Determine the [X, Y] coordinate at the center of the cell enclosing the given text.  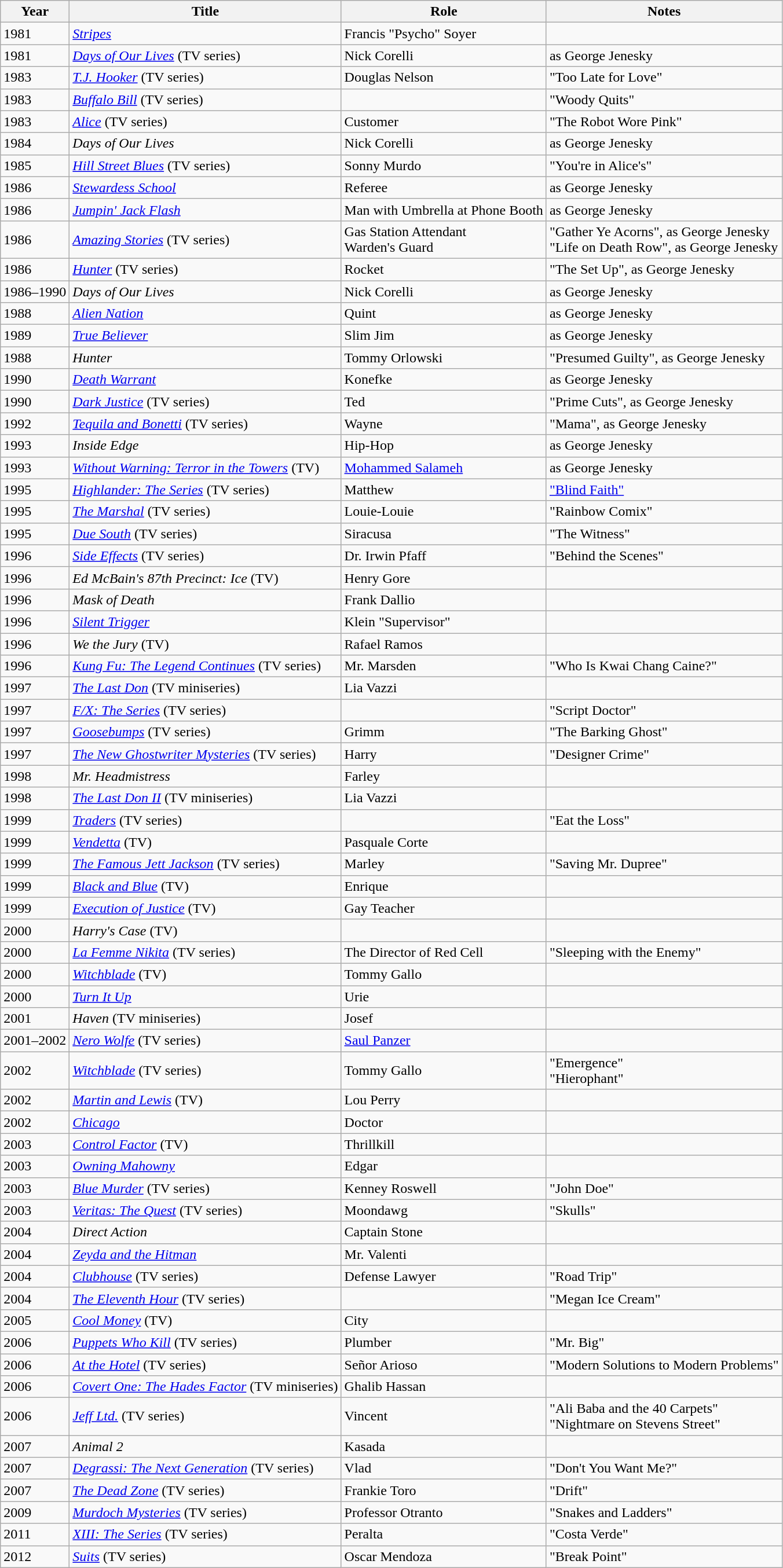
Title [205, 12]
"You're in Alice's" [664, 166]
"Eat the Loss" [664, 820]
Ed McBain's 87th Precinct: Ice (TV) [205, 578]
Saul Panzer [444, 1041]
At the Hotel (TV series) [205, 1364]
"Behind the Scenes" [664, 556]
Without Warning: Terror in the Towers (TV) [205, 468]
2009 [35, 1512]
F/X: The Series (TV series) [205, 710]
Dark Justice (TV series) [205, 402]
"Script Doctor" [664, 710]
Blue Murder (TV series) [205, 1188]
Haven (TV miniseries) [205, 1019]
Mohammed Salameh [444, 468]
Referee [444, 188]
The Marshal (TV series) [205, 512]
Dr. Irwin Pfaff [444, 556]
Señor Arioso [444, 1364]
Degrassi: The Next Generation (TV series) [205, 1468]
1989 [35, 336]
The Eleventh Hour (TV series) [205, 1298]
Professor Otranto [444, 1512]
We the Jury (TV) [205, 644]
1992 [35, 424]
Days of Our Lives (TV series) [205, 56]
Grimm [444, 732]
Customer [444, 122]
Animal 2 [205, 1446]
"Blind Faith" [664, 490]
Puppets Who Kill (TV series) [205, 1342]
Chicago [205, 1122]
Witchblade (TV series) [205, 1071]
Marley [444, 864]
Kung Fu: The Legend Continues (TV series) [205, 666]
"Saving Mr. Dupree" [664, 864]
Kenney Roswell [444, 1188]
1984 [35, 144]
"Megan Ice Cream" [664, 1298]
La Femme Nikita (TV series) [205, 952]
Rafael Ramos [444, 644]
Hill Street Blues (TV series) [205, 166]
"Modern Solutions to Modern Problems" [664, 1364]
Pasquale Corte [444, 842]
City [444, 1320]
Jeff Ltd. (TV series) [205, 1417]
Enrique [444, 886]
"Break Point" [664, 1556]
Siracusa [444, 534]
Veritas: The Quest (TV series) [205, 1210]
Zeyda and the Hitman [205, 1254]
Stewardess School [205, 188]
"Road Trip" [664, 1276]
Quint [444, 314]
Harry's Case (TV) [205, 930]
Edgar [444, 1166]
Francis "Psycho" Soyer [444, 34]
Control Factor (TV) [205, 1144]
Nero Wolfe (TV series) [205, 1041]
Amazing Stories (TV series) [205, 240]
Black and Blue (TV) [205, 886]
The Famous Jett Jackson (TV series) [205, 864]
Mask of Death [205, 600]
XIII: The Series (TV series) [205, 1534]
Traders (TV series) [205, 820]
"The Robot Wore Pink" [664, 122]
"Skulls" [664, 1210]
Captain Stone [444, 1232]
"The Set Up", as George Jenesky [664, 269]
Defense Lawyer [444, 1276]
Goosebumps (TV series) [205, 732]
Cool Money (TV) [205, 1320]
"Ali Baba and the 40 Carpets""Nightmare on Stevens Street" [664, 1417]
Oscar Mendoza [444, 1556]
"Emergence""Hierophant" [664, 1071]
"Too Late for Love" [664, 78]
Louie-Louie [444, 512]
Suits (TV series) [205, 1556]
2001 [35, 1019]
Highlander: The Series (TV series) [205, 490]
Alien Nation [205, 314]
Year [35, 12]
"Designer Crime" [664, 754]
Due South (TV series) [205, 534]
"Presumed Guilty", as George Jenesky [664, 358]
"Gather Ye Acorns", as George Jenesky"Life on Death Row", as George Jenesky [664, 240]
"Mr. Big" [664, 1342]
Gay Teacher [444, 908]
"Sleeping with the Enemy" [664, 952]
Buffalo Bill (TV series) [205, 100]
1985 [35, 166]
2011 [35, 1534]
Farley [444, 776]
"Rainbow Comix" [664, 512]
"The Barking Ghost" [664, 732]
The Last Don (TV miniseries) [205, 688]
Jumpin' Jack Flash [205, 210]
Doctor [444, 1122]
Urie [444, 996]
Frankie Toro [444, 1490]
Witchblade (TV) [205, 974]
Hunter [205, 358]
"The Witness" [664, 534]
T.J. Hooker (TV series) [205, 78]
Tequila and Bonetti (TV series) [205, 424]
Peralta [444, 1534]
Matthew [444, 490]
Hunter (TV series) [205, 269]
Direct Action [205, 1232]
Lou Perry [444, 1100]
The New Ghostwriter Mysteries (TV series) [205, 754]
The Director of Red Cell [444, 952]
Konefke [444, 380]
Moondawg [444, 1210]
"Mama", as George Jenesky [664, 424]
"Costa Verde" [664, 1534]
Kasada [444, 1446]
Sonny Murdo [444, 166]
Frank Dallio [444, 600]
Death Warrant [205, 380]
Hip-Hop [444, 446]
Klein "Supervisor" [444, 622]
Mr. Marsden [444, 666]
Side Effects (TV series) [205, 556]
"Snakes and Ladders" [664, 1512]
The Last Don II (TV miniseries) [205, 798]
Role [444, 12]
Henry Gore [444, 578]
Covert One: The Hades Factor (TV miniseries) [205, 1387]
True Believer [205, 336]
Execution of Justice (TV) [205, 908]
Wayne [444, 424]
Mr. Valenti [444, 1254]
Ted [444, 402]
Josef [444, 1019]
Owning Mahowny [205, 1166]
Slim Jim [444, 336]
Plumber [444, 1342]
Man with Umbrella at Phone Booth [444, 210]
Clubhouse (TV series) [205, 1276]
Martin and Lewis (TV) [205, 1100]
Vlad [444, 1468]
Silent Trigger [205, 622]
2005 [35, 1320]
Turn It Up [205, 996]
Mr. Headmistress [205, 776]
"Woody Quits" [664, 100]
Stripes [205, 34]
Notes [664, 12]
Vendetta (TV) [205, 842]
The Dead Zone (TV series) [205, 1490]
"Prime Cuts", as George Jenesky [664, 402]
Douglas Nelson [444, 78]
"Drift" [664, 1490]
Harry [444, 754]
Ghalib Hassan [444, 1387]
Tommy Orlowski [444, 358]
Alice (TV series) [205, 122]
"Don't You Want Me?" [664, 1468]
"Who Is Kwai Chang Caine?" [664, 666]
Rocket [444, 269]
2012 [35, 1556]
Thrillkill [444, 1144]
Inside Edge [205, 446]
2001–2002 [35, 1041]
Vincent [444, 1417]
"John Doe" [664, 1188]
Gas Station AttendantWarden's Guard [444, 240]
1986–1990 [35, 291]
Murdoch Mysteries (TV series) [205, 1512]
